Identify which cell holds the provided text, then report its (x, y) central coordinate. 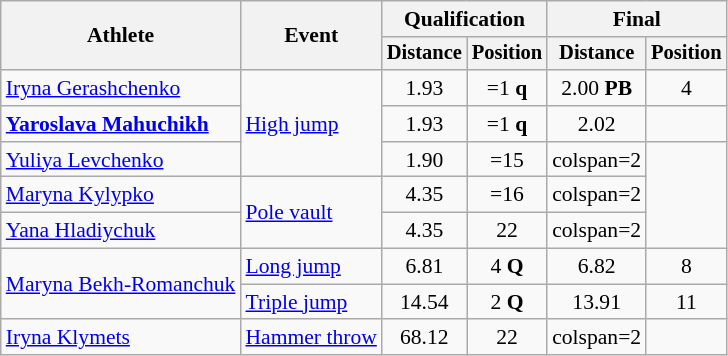
13.91 (596, 302)
Pole vault (310, 212)
Yuliya Levchenko (121, 160)
Yana Hladiychuk (121, 231)
Long jump (310, 267)
Hammer throw (310, 338)
1.90 (424, 160)
68.12 (424, 338)
14.54 (424, 302)
4 (686, 88)
Final (636, 19)
=15 (507, 160)
Event (310, 36)
Qualification (464, 19)
Athlete (121, 36)
Iryna Gerashchenko (121, 88)
Iryna Klymets (121, 338)
11 (686, 302)
Yaroslava Mahuchikh (121, 124)
2.00 PB (596, 88)
4 Q (507, 267)
6.82 (596, 267)
6.81 (424, 267)
High jump (310, 124)
Triple jump (310, 302)
Maryna Bekh-Romanchuk (121, 284)
Maryna Kylypko (121, 195)
2 Q (507, 302)
8 (686, 267)
2.02 (596, 124)
=16 (507, 195)
